Pinpoint the cell where the given text exists, returning its (X, Y) midpoint coordinate. 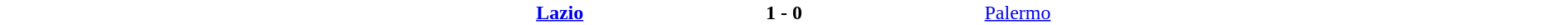
Palermo (1275, 12)
Lazio (293, 12)
1 - 0 (784, 12)
